Search for the cell housing the specified text and yield its [x, y] center coordinate. 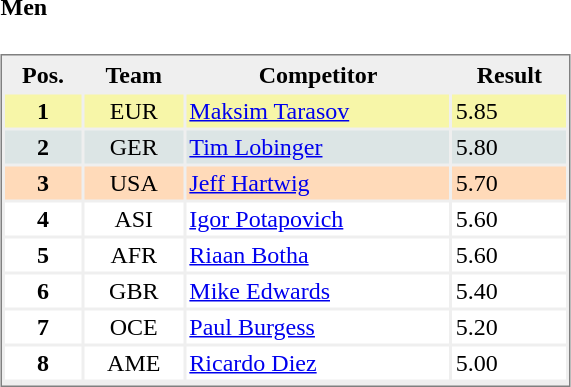
Jeff Hartwig [318, 182]
Ricardo Diez [318, 362]
ASI [134, 218]
Result [510, 74]
Competitor [318, 74]
Pos. [43, 74]
AME [134, 362]
5.00 [510, 362]
8 [43, 362]
3 [43, 182]
1 [43, 110]
Tim Lobinger [318, 146]
5.40 [510, 290]
5 [43, 254]
5.70 [510, 182]
EUR [134, 110]
Maksim Tarasov [318, 110]
5.20 [510, 326]
OCE [134, 326]
USA [134, 182]
Team [134, 74]
GBR [134, 290]
Riaan Botha [318, 254]
Paul Burgess [318, 326]
AFR [134, 254]
Mike Edwards [318, 290]
6 [43, 290]
4 [43, 218]
7 [43, 326]
5.85 [510, 110]
GER [134, 146]
5.80 [510, 146]
2 [43, 146]
Igor Potapovich [318, 218]
